Determine the (x, y) coordinate at the center of the cell enclosing the given text.  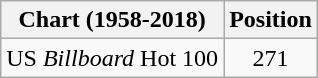
Position (271, 20)
Chart (1958-2018) (112, 20)
271 (271, 58)
US Billboard Hot 100 (112, 58)
